Output the [x, y] coordinate of the center of the cell containing the given text.  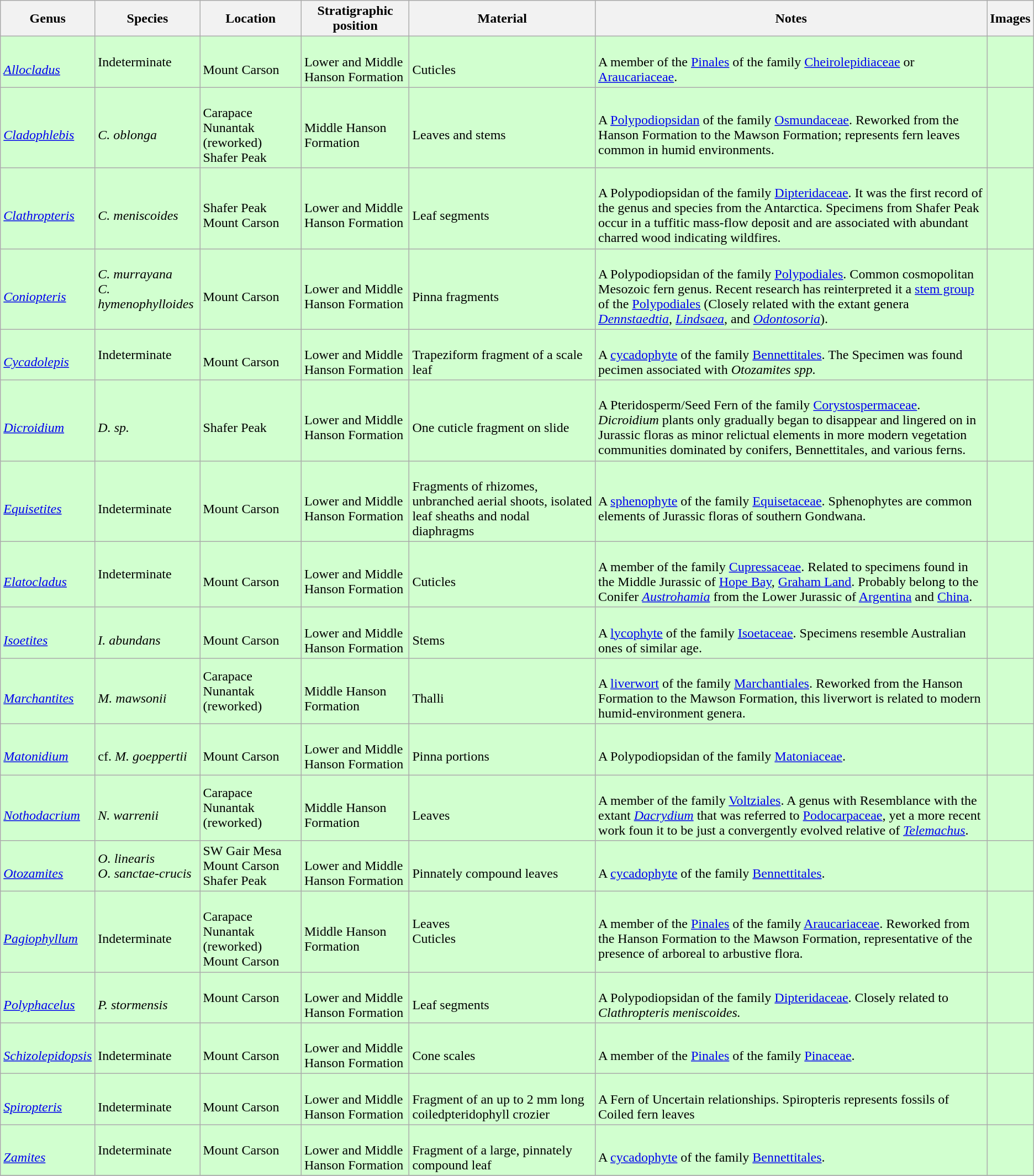
Leaves and stems [503, 128]
Shafer Peak Mount Carson [251, 208]
Material [503, 19]
Trapeziform fragment of a scale leaf [503, 355]
A cycadophyte of the family Bennettitales. The Specimen was found pecimen associated with Otozamites spp. [791, 355]
Fragment of an up to 2 mm long coiledpteridophyll crozier [503, 1099]
O. linearisO. sanctae-crucis [147, 866]
Isoetites [48, 632]
Shafer Peak [251, 420]
Polyphacelus [48, 998]
D. sp. [147, 420]
Pagiophyllum [48, 932]
cf. M. goeppertii [147, 749]
Marchantites [48, 690]
Cladophlebis [48, 128]
Spiropteris [48, 1099]
Otozamites [48, 866]
Equisetites [48, 501]
N. warrenii [147, 808]
Zamites [48, 1150]
P. stormensis [147, 998]
Elatocladus [48, 574]
Genus [48, 19]
Notes [791, 19]
C. meniscoides [147, 208]
A member of the Pinales of the family Cheirolepidiaceae or Araucariaceae. [791, 62]
Pinna portions [503, 749]
Cone scales [503, 1048]
Stratigraphic position [355, 19]
C. murrayanaC. hymenophylloides [147, 289]
M. mawsonii [147, 690]
Carapace Nunantak (reworked)Mount Carson [251, 932]
C. oblonga [147, 128]
Nothodacrium [48, 808]
Location [251, 19]
SW Gair MesaMount Carson Shafer Peak [251, 866]
One cuticle fragment on slide [503, 420]
A Fern of Uncertain relationships. Spiropteris represents fossils of Coiled fern leaves [791, 1099]
Species [147, 19]
LeavesCuticles [503, 932]
I. abundans [147, 632]
Stems [503, 632]
Leaves [503, 808]
Carapace Nunantak (reworked) Shafer Peak [251, 128]
Images [1010, 19]
Coniopteris [48, 289]
Dicroidium [48, 420]
A member of the Pinales of the family Pinaceae. [791, 1048]
Matonidium [48, 749]
Clathropteris [48, 208]
Pinnately compound leaves [503, 866]
A Polypodiopsidan of the family Dipteridaceae. Closely related to Clathropteris meniscoides. [791, 998]
Thalli [503, 690]
Schizolepidopsis [48, 1048]
A Polypodiopsidan of the family Matoniaceae. [791, 749]
Cycadolepis [48, 355]
A sphenophyte of the family Equisetaceae. Sphenophytes are common elements of Jurassic floras of southern Gondwana. [791, 501]
Fragment of a large, pinnately compound leaf [503, 1150]
Allocladus [48, 62]
A lycophyte of the family Isoetaceae. Specimens resemble Australian ones of similar age. [791, 632]
Pinna fragments [503, 289]
Fragments of rhizomes, unbranched aerial shoots, isolated leaf sheaths and nodal diaphragms [503, 501]
